Identify which cell holds the provided text, then report its (x, y) central coordinate. 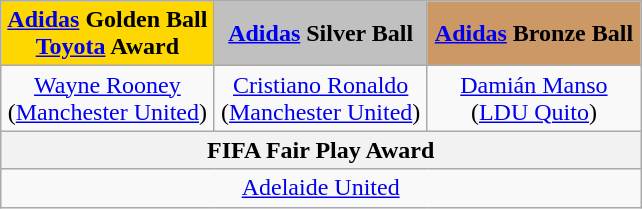
FIFA Fair Play Award (321, 150)
Adidas Silver Ball (320, 34)
Cristiano Ronaldo(Manchester United) (320, 98)
Adelaide United (321, 188)
Adidas Bronze Ball (534, 34)
Wayne Rooney(Manchester United) (108, 98)
Damián Manso(LDU Quito) (534, 98)
Adidas Golden BallToyota Award (108, 34)
